Output the [x, y] coordinate of the center of the cell containing the given text.  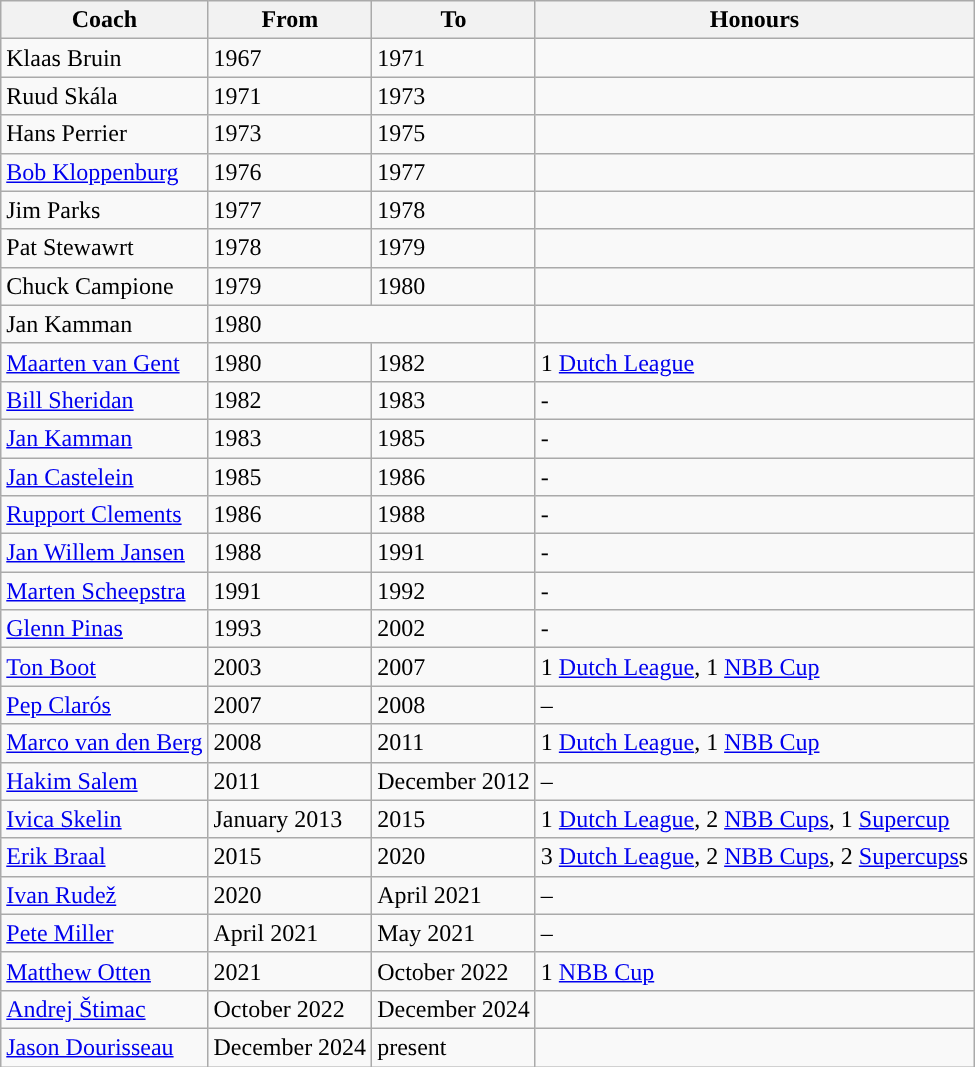
Bill Sheridan [104, 400]
2003 [290, 667]
Pep Clarós [104, 705]
December 2012 [454, 781]
Hans Perrier [104, 134]
Jan Castelein [104, 477]
January 2013 [290, 819]
Ivan Rudež [104, 895]
May 2021 [454, 933]
1 Dutch League [754, 362]
Rupport Clements [104, 515]
From [290, 20]
Bob Kloppenburg [104, 172]
1 NBB Cup [754, 971]
1976 [290, 172]
Jim Parks [104, 210]
Marten Scheepstra [104, 591]
1975 [454, 134]
1992 [454, 591]
To [454, 20]
Hakim Salem [104, 781]
2002 [454, 629]
Honours [754, 20]
Pete Miller [104, 933]
present [454, 1047]
Klaas Bruin [104, 58]
Ton Boot [104, 667]
Ruud Skála [104, 96]
Marco van den Berg [104, 743]
Jan Willem Jansen [104, 553]
Maarten van Gent [104, 362]
Matthew Otten [104, 971]
Glenn Pinas [104, 629]
Chuck Campione [104, 286]
Andrej Štimac [104, 1009]
Pat Stewawrt [104, 248]
3 Dutch League, 2 NBB Cups, 2 Supercupss [754, 857]
Coach [104, 20]
1993 [290, 629]
Ivica Skelin [104, 819]
Erik Braal [104, 857]
2021 [290, 971]
1 Dutch League, 2 NBB Cups, 1 Supercup [754, 819]
Jason Dourisseau [104, 1047]
1967 [290, 58]
